Capture the cell that displays the provided text and extract its (x, y) central coordinate. 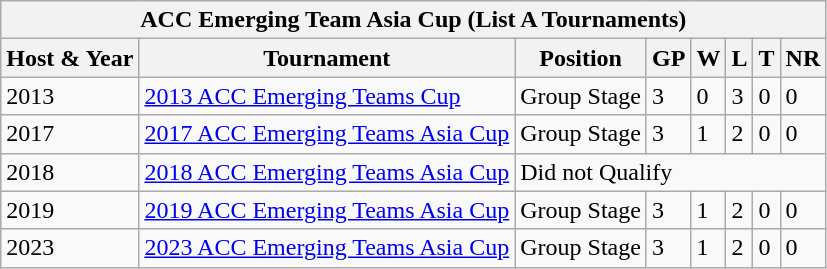
2017 ACC Emerging Teams Asia Cup (327, 134)
2018 ACC Emerging Teams Asia Cup (327, 172)
2018 (70, 172)
L (740, 58)
2013 (70, 96)
Tournament (327, 58)
2019 (70, 210)
NR (803, 58)
W (708, 58)
GP (668, 58)
ACC Emerging Team Asia Cup (List A Tournaments) (414, 20)
2013 ACC Emerging Teams Cup (327, 96)
Position (581, 58)
2019 ACC Emerging Teams Asia Cup (327, 210)
2023 (70, 248)
Host & Year (70, 58)
2017 (70, 134)
Did not Qualify (670, 172)
T (766, 58)
2023 ACC Emerging Teams Asia Cup (327, 248)
